Return the (x, y) coordinate for the center point of the cell that contains the specified text.  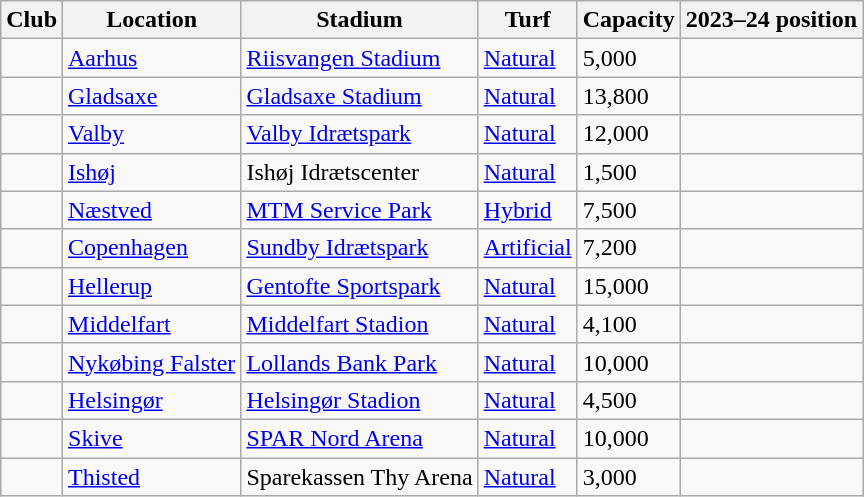
Skive (152, 438)
Ishøj Idrætscenter (360, 172)
Næstved (152, 210)
Hellerup (152, 286)
Stadium (360, 20)
Middelfart (152, 324)
2023–24 position (771, 20)
Nykøbing Falster (152, 362)
Club (32, 20)
Gentofte Sportspark (360, 286)
Middelfart Stadion (360, 324)
Helsingør Stadion (360, 400)
Ishøj (152, 172)
Valby Idrætspark (360, 134)
3,000 (628, 477)
Lollands Bank Park (360, 362)
7,500 (628, 210)
Sundby Idrætspark (360, 248)
Thisted (152, 477)
Valby (152, 134)
Riisvangen Stadium (360, 58)
4,100 (628, 324)
Turf (528, 20)
Hybrid (528, 210)
Gladsaxe Stadium (360, 96)
Helsingør (152, 400)
13,800 (628, 96)
12,000 (628, 134)
4,500 (628, 400)
Aarhus (152, 58)
1,500 (628, 172)
Gladsaxe (152, 96)
Sparekassen Thy Arena (360, 477)
Capacity (628, 20)
5,000 (628, 58)
Location (152, 20)
Artificial (528, 248)
7,200 (628, 248)
Copenhagen (152, 248)
SPAR Nord Arena (360, 438)
15,000 (628, 286)
MTM Service Park (360, 210)
